Determine the [X, Y] coordinate at the center of the cell enclosing the given text.  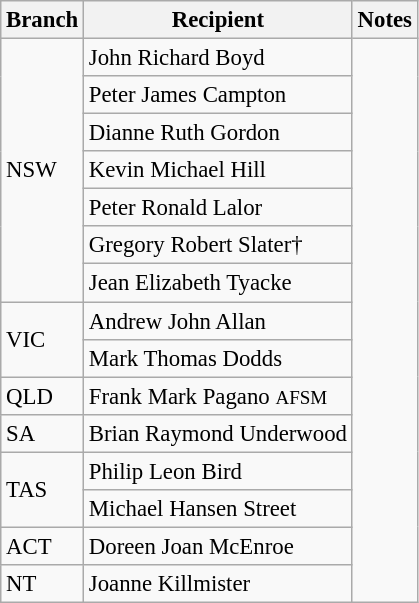
Jean Elizabeth Tyacke [218, 283]
Gregory Robert Slater† [218, 245]
Joanne Killmister [218, 584]
TAS [42, 490]
Michael Hansen Street [218, 509]
QLD [42, 396]
NT [42, 584]
Frank Mark Pagano AFSM [218, 396]
Brian Raymond Underwood [218, 433]
Kevin Michael Hill [218, 170]
VIC [42, 340]
Mark Thomas Dodds [218, 358]
John Richard Boyd [218, 58]
Andrew John Allan [218, 321]
Branch [42, 20]
Doreen Joan McEnroe [218, 546]
Peter James Campton [218, 95]
Recipient [218, 20]
Philip Leon Bird [218, 471]
Notes [384, 20]
SA [42, 433]
Peter Ronald Lalor [218, 208]
NSW [42, 170]
ACT [42, 546]
Dianne Ruth Gordon [218, 133]
